Extract the (X, Y) coordinate from the center of the cell holding the provided text.  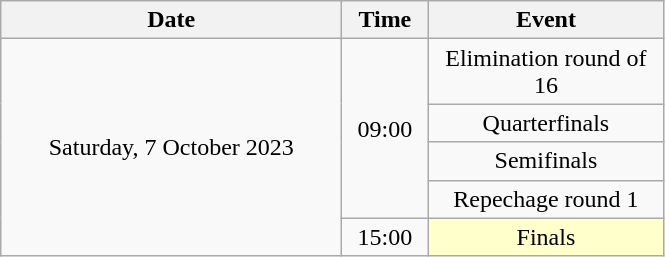
Event (546, 20)
Semifinals (546, 161)
Quarterfinals (546, 123)
Finals (546, 237)
Time (385, 20)
Elimination round of 16 (546, 72)
Date (172, 20)
09:00 (385, 128)
Repechage round 1 (546, 199)
Saturday, 7 October 2023 (172, 148)
15:00 (385, 237)
